Extract the [X, Y] coordinate from the center of the cell holding the provided text.  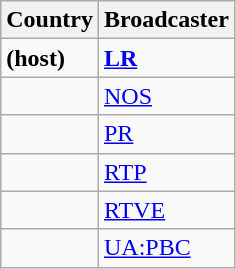
(host) [50, 58]
NOS [166, 96]
RTP [166, 172]
PR [166, 134]
Country [50, 20]
LR [166, 58]
Broadcaster [166, 20]
UA:PBC [166, 248]
RTVE [166, 210]
